Search for the cell housing the specified text and yield its (x, y) center coordinate. 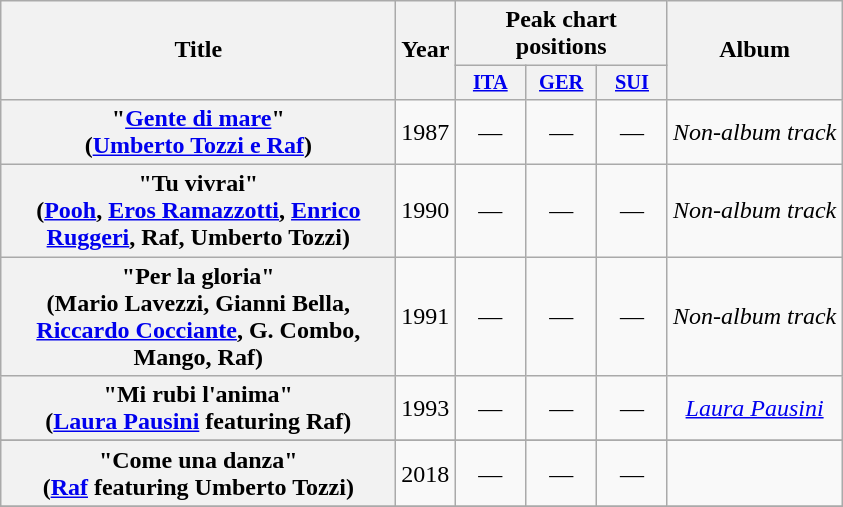
1993 (426, 408)
"Tu vivrai"(Pooh, Eros Ramazzotti, Enrico Ruggeri, Raf, Umberto Tozzi) (198, 211)
"Gente di mare"(Umberto Tozzi e Raf) (198, 132)
"Come una danza"(Raf featuring Umberto Tozzi) (198, 474)
1987 (426, 132)
Album (754, 50)
1990 (426, 211)
Title (198, 50)
Year (426, 50)
SUI (632, 83)
"Per la gloria"(Mario Lavezzi, Gianni Bella, Riccardo Cocciante, G. Combo, Mango, Raf) (198, 316)
GER (562, 83)
Peak chart positions (562, 34)
2018 (426, 474)
Laura Pausini (754, 408)
"Mi rubi l'anima"(Laura Pausini featuring Raf) (198, 408)
ITA (490, 83)
1991 (426, 316)
